Identify which cell holds the provided text, then report its [X, Y] central coordinate. 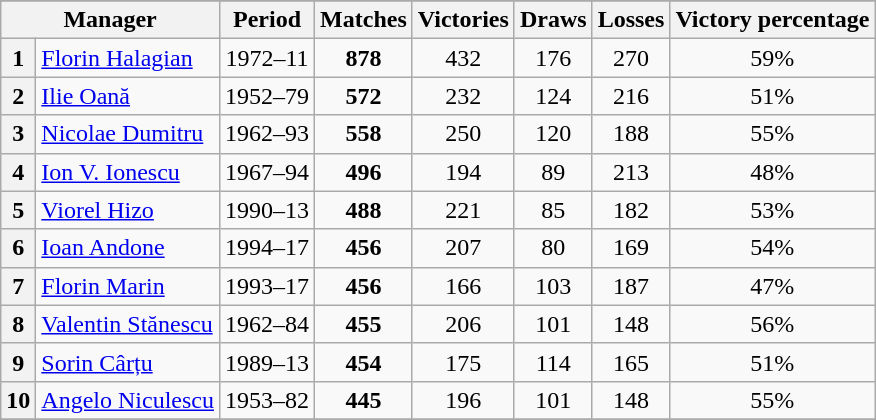
1962–93 [266, 134]
213 [631, 172]
1 [18, 58]
2 [18, 96]
175 [463, 362]
Angelo Niculescu [128, 400]
124 [553, 96]
188 [631, 134]
1990–13 [266, 210]
80 [553, 248]
196 [463, 400]
878 [364, 58]
455 [364, 324]
Period [266, 20]
Florin Halagian [128, 58]
Valentin Stănescu [128, 324]
6 [18, 248]
Draws [553, 20]
120 [553, 134]
7 [18, 286]
53% [772, 210]
207 [463, 248]
10 [18, 400]
Manager [110, 20]
Viorel Hizo [128, 210]
169 [631, 248]
454 [364, 362]
Victories [463, 20]
1967–94 [266, 172]
187 [631, 286]
194 [463, 172]
166 [463, 286]
Ion V. Ionescu [128, 172]
1952–79 [266, 96]
572 [364, 96]
232 [463, 96]
Sorin Cârțu [128, 362]
Ilie Oană [128, 96]
103 [553, 286]
1953–82 [266, 400]
3 [18, 134]
59% [772, 58]
5 [18, 210]
Matches [364, 20]
1994–17 [266, 248]
445 [364, 400]
9 [18, 362]
47% [772, 286]
250 [463, 134]
216 [631, 96]
8 [18, 324]
Ioan Andone [128, 248]
432 [463, 58]
1993–17 [266, 286]
182 [631, 210]
89 [553, 172]
221 [463, 210]
54% [772, 248]
48% [772, 172]
1972–11 [266, 58]
56% [772, 324]
488 [364, 210]
206 [463, 324]
270 [631, 58]
Losses [631, 20]
114 [553, 362]
85 [553, 210]
Nicolae Dumitru [128, 134]
4 [18, 172]
Victory percentage [772, 20]
176 [553, 58]
496 [364, 172]
1989–13 [266, 362]
1962–84 [266, 324]
558 [364, 134]
165 [631, 362]
Florin Marin [128, 286]
